Capture the cell that displays the provided text and extract its [X, Y] central coordinate. 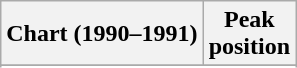
Chart (1990–1991) [102, 34]
Peakposition [249, 34]
